Search for the cell housing the specified text and yield its [X, Y] center coordinate. 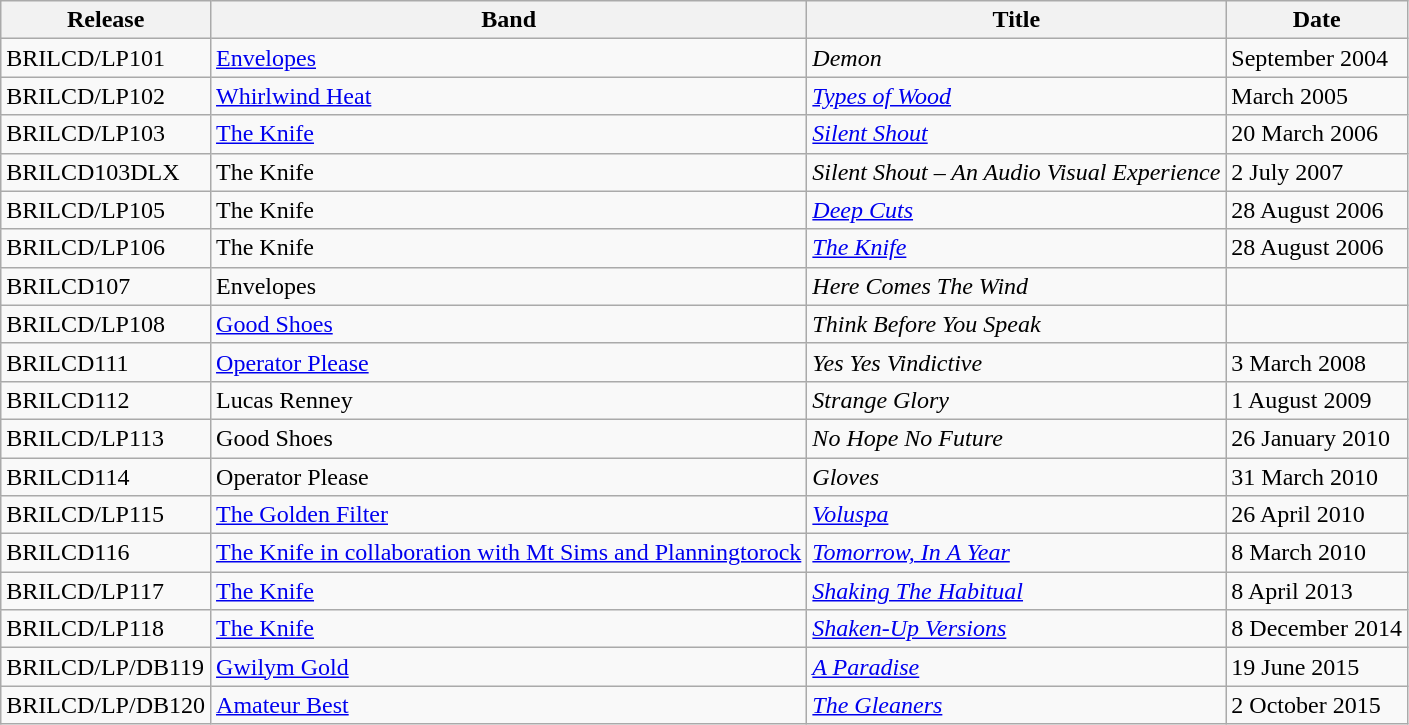
Lucas Renney [509, 400]
The Gleaners [1016, 705]
8 December 2014 [1317, 629]
The Golden Filter [509, 515]
The Knife in collaboration with Mt Sims and Planningtorock [509, 553]
Silent Shout [1016, 134]
2 October 2015 [1317, 705]
BRILCD/LP105 [106, 210]
BRILCD/LP117 [106, 591]
8 April 2013 [1317, 591]
BRILCD111 [106, 362]
BRILCD/LP113 [106, 438]
BRILCD107 [106, 286]
19 June 2015 [1317, 667]
Yes Yes Vindictive [1016, 362]
A Paradise [1016, 667]
Shaken-Up Versions [1016, 629]
Shaking The Habitual [1016, 591]
BRILCD/LP106 [106, 248]
BRILCD114 [106, 477]
No Hope No Future [1016, 438]
26 January 2010 [1317, 438]
Release [106, 20]
Voluspa [1016, 515]
Silent Shout – An Audio Visual Experience [1016, 172]
3 March 2008 [1317, 362]
Whirlwind Heat [509, 96]
BRILCD103DLX [106, 172]
Amateur Best [509, 705]
Types of Wood [1016, 96]
Date [1317, 20]
26 April 2010 [1317, 515]
Think Before You Speak [1016, 324]
BRILCD/LP/DB119 [106, 667]
Title [1016, 20]
20 March 2006 [1317, 134]
Tomorrow, In A Year [1016, 553]
Gwilym Gold [509, 667]
2 July 2007 [1317, 172]
March 2005 [1317, 96]
31 March 2010 [1317, 477]
BRILCD/LP101 [106, 58]
BRILCD112 [106, 400]
BRILCD116 [106, 553]
BRILCD/LP103 [106, 134]
Gloves [1016, 477]
BRILCD/LP118 [106, 629]
Here Comes The Wind [1016, 286]
Strange Glory [1016, 400]
BRILCD/LP115 [106, 515]
1 August 2009 [1317, 400]
Deep Cuts [1016, 210]
Band [509, 20]
BRILCD/LP102 [106, 96]
September 2004 [1317, 58]
8 March 2010 [1317, 553]
BRILCD/LP/DB120 [106, 705]
BRILCD/LP108 [106, 324]
Demon [1016, 58]
